Pinpoint the cell where the given text exists, returning its (X, Y) midpoint coordinate. 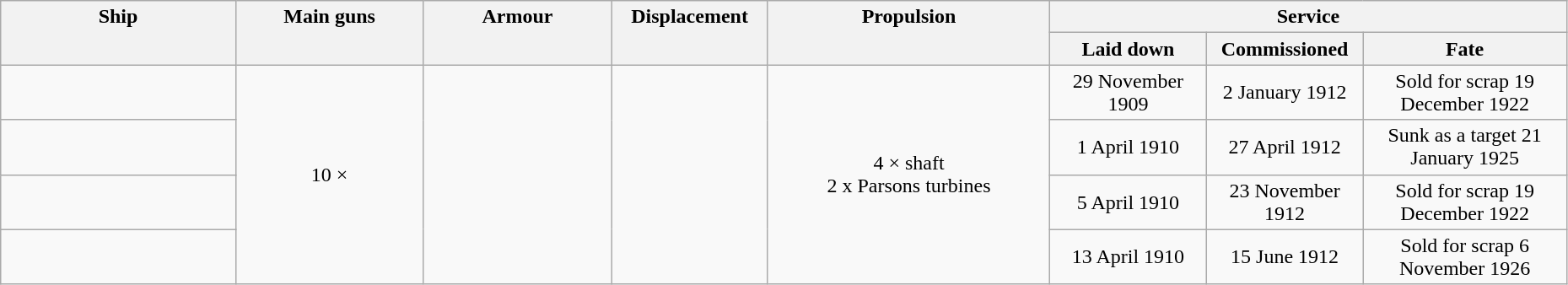
4 × shaft2 x Parsons turbines (908, 175)
5 April 1910 (1129, 202)
Commissioned (1285, 49)
27 April 1912 (1285, 147)
Fate (1464, 49)
Displacement (690, 33)
29 November 1909 (1129, 93)
Service (1309, 17)
Laid down (1129, 49)
Ship (118, 33)
2 January 1912 (1285, 93)
10 × (329, 175)
Sold for scrap 6 November 1926 (1464, 256)
13 April 1910 (1129, 256)
Main guns (329, 33)
Armour (518, 33)
Propulsion (908, 33)
Sunk as a target 21 January 1925 (1464, 147)
15 June 1912 (1285, 256)
23 November 1912 (1285, 202)
1 April 1910 (1129, 147)
